Detect which cell encompasses the target text, then output its (X, Y) center coordinate. 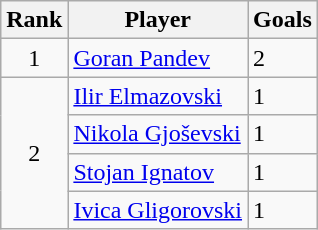
Goals (283, 20)
Goran Pandev (158, 58)
Nikola Gjoševski (158, 134)
Player (158, 20)
Ivica Gligorovski (158, 210)
Ilir Elmazovski (158, 96)
Stojan Ignatov (158, 172)
Rank (34, 20)
